Identify which cell holds the provided text, then report its [x, y] central coordinate. 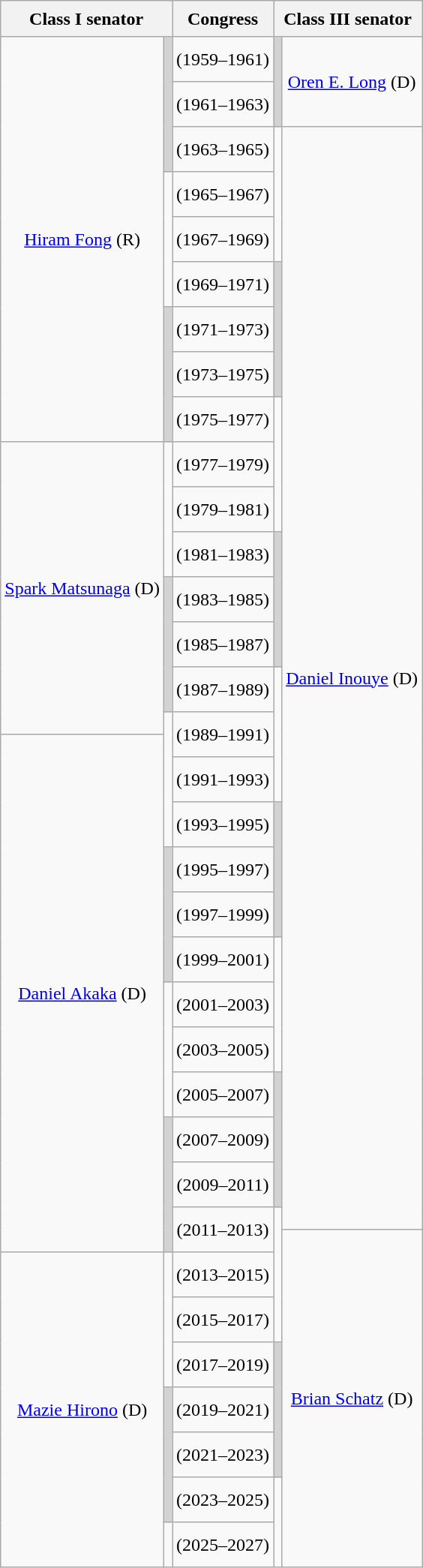
(1977–1979) [223, 464]
(1963–1965) [223, 149]
Hiram Fong (R) [82, 239]
(2003–2005) [223, 1050]
(1961–1963) [223, 104]
Daniel Akaka (D) [82, 993]
(2001–2003) [223, 1005]
(1987–1989) [223, 689]
(2021–2023) [223, 1455]
(2009–2011) [223, 1185]
(1991–1993) [223, 779]
(1971–1973) [223, 329]
Daniel Inouye (D) [352, 678]
(1959–1961) [223, 59]
Spark Matsunaga (D) [82, 588]
(1983–1985) [223, 599]
(2011–2013) [223, 1230]
(2007–2009) [223, 1140]
(1985–1987) [223, 644]
Oren E. Long (D) [352, 82]
(2013–2015) [223, 1275]
Mazie Hirono (D) [82, 1410]
(1981–1983) [223, 554]
(2023–2025) [223, 1500]
(2005–2007) [223, 1095]
(1995–1997) [223, 870]
Class I senator [87, 19]
(1969–1971) [223, 284]
(1973–1975) [223, 374]
(1979–1981) [223, 509]
(1999–2001) [223, 960]
(1965–1967) [223, 194]
(2025–2027) [223, 1545]
Congress [223, 19]
(1975–1977) [223, 419]
(1989–1991) [223, 734]
(2015–2017) [223, 1320]
(2017–2019) [223, 1365]
(2019–2021) [223, 1410]
Brian Schatz (D) [352, 1398]
Class III senator [348, 19]
(1997–1999) [223, 915]
(1993–1995) [223, 825]
(1967–1969) [223, 239]
